Locate the cell with the specified text and output its (x, y) center coordinate. 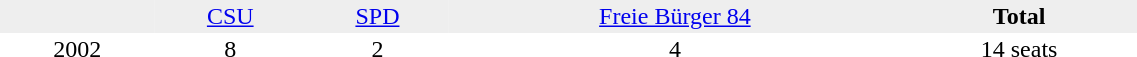
SPD (378, 16)
Freie Bürger 84 (674, 16)
CSU (230, 16)
